Output the [x, y] coordinate of the center of the cell containing the given text.  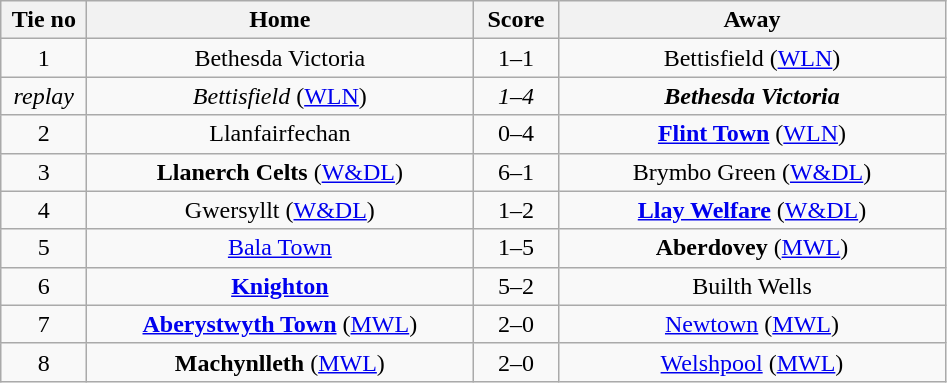
Bala Town [280, 248]
Aberdovey (MWL) [752, 248]
1–1 [516, 58]
0–4 [516, 134]
Tie no [44, 20]
Newtown (MWL) [752, 324]
replay [44, 96]
Llanerch Celts (W&DL) [280, 172]
Aberystwyth Town (MWL) [280, 324]
Score [516, 20]
5–2 [516, 286]
8 [44, 362]
Welshpool (MWL) [752, 362]
5 [44, 248]
4 [44, 210]
Home [280, 20]
7 [44, 324]
1 [44, 58]
3 [44, 172]
Llanfairfechan [280, 134]
Gwersyllt (W&DL) [280, 210]
1–4 [516, 96]
6 [44, 286]
Machynlleth (MWL) [280, 362]
Brymbo Green (W&DL) [752, 172]
1–2 [516, 210]
2 [44, 134]
Away [752, 20]
Knighton [280, 286]
Flint Town (WLN) [752, 134]
Llay Welfare (W&DL) [752, 210]
1–5 [516, 248]
6–1 [516, 172]
Builth Wells [752, 286]
